Provide the [X, Y] coordinate of the cell's center where the given text is located.  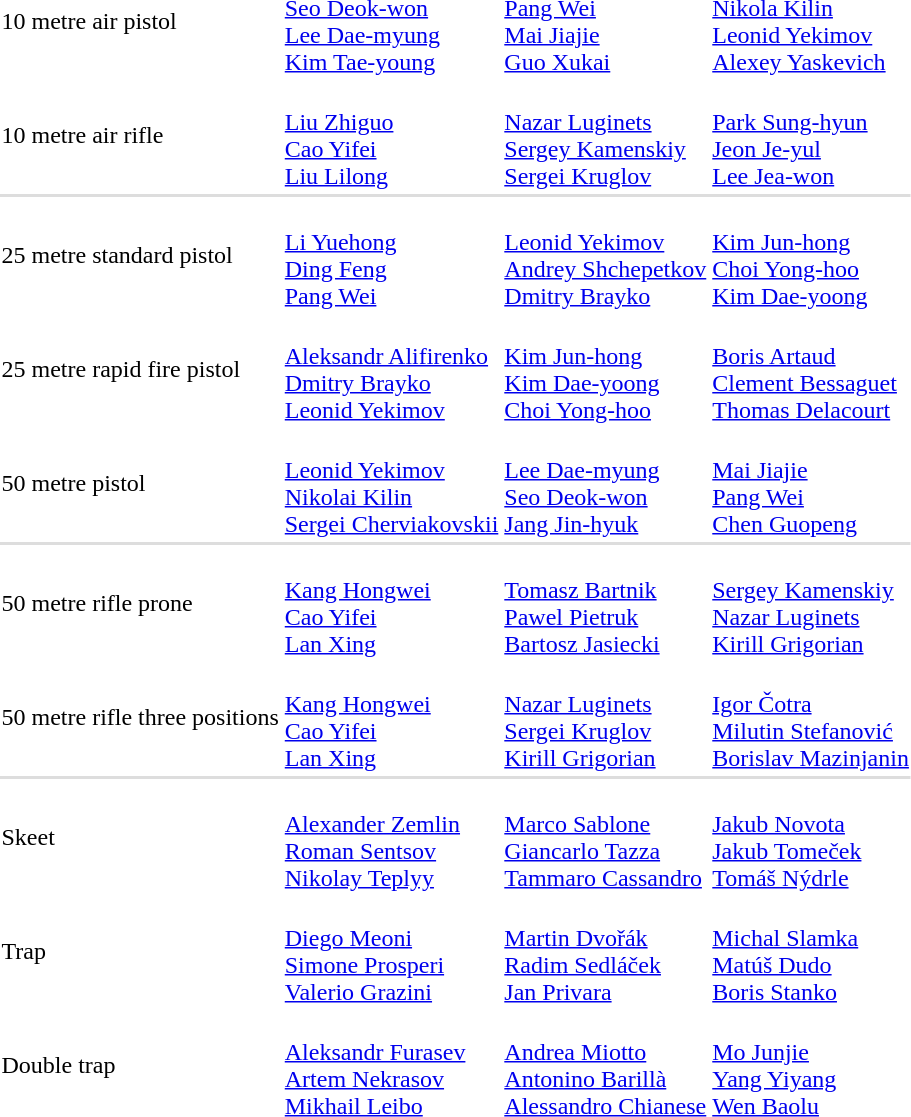
Nazar LuginetsSergey KamenskiySergei Kruglov [606, 136]
25 metre standard pistol [140, 256]
Mai JiajiePang WeiChen Guopeng [811, 484]
Nazar LuginetsSergei KruglovKirill Grigorian [606, 718]
Martin DvořákRadim SedláčekJan Privara [606, 952]
25 metre rapid fire pistol [140, 370]
Alexander ZemlinRoman SentsovNikolay Teplyy [392, 838]
Diego MeoniSimone ProsperiValerio Grazini [392, 952]
Jakub NovotaJakub TomečekTomáš Nýdrle [811, 838]
Leonid YekimovAndrey ShchepetkovDmitry Brayko [606, 256]
Aleksandr AlifirenkoDmitry BraykoLeonid Yekimov [392, 370]
Sergey KamenskiyNazar LuginetsKirill Grigorian [811, 604]
Boris ArtaudClement BessaguetThomas Delacourt [811, 370]
Skeet [140, 838]
Marco SabloneGiancarlo TazzaTammaro Cassandro [606, 838]
Park Sung-hyunJeon Je-yulLee Jea-won [811, 136]
Trap [140, 952]
Lee Dae-myungSeo Deok-wonJang Jin-hyuk [606, 484]
Tomasz BartnikPawel PietrukBartosz Jasiecki [606, 604]
Liu ZhiguoCao YifeiLiu Lilong [392, 136]
Li YuehongDing FengPang Wei [392, 256]
10 metre air rifle [140, 136]
50 metre pistol [140, 484]
Kim Jun-hongChoi Yong-hooKim Dae-yoong [811, 256]
Igor ČotraMilutin StefanovićBorislav Mazinjanin [811, 718]
Kim Jun-hongKim Dae-yoongChoi Yong-hoo [606, 370]
50 metre rifle prone [140, 604]
Leonid YekimovNikolai KilinSergei Cherviakovskii [392, 484]
50 metre rifle three positions [140, 718]
Michal SlamkaMatúš DudoBoris Stanko [811, 952]
